Provide the [X, Y] coordinate of the cell's center where the given text is located.  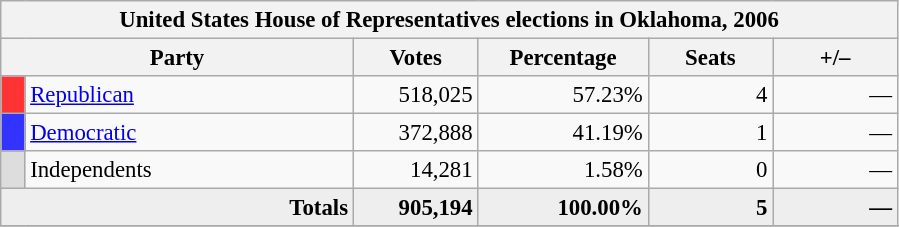
Independents [189, 170]
5 [710, 208]
57.23% [563, 95]
100.00% [563, 208]
Democratic [189, 133]
41.19% [563, 133]
1.58% [563, 170]
4 [710, 95]
United States House of Representatives elections in Oklahoma, 2006 [450, 20]
1 [710, 133]
Seats [710, 58]
905,194 [416, 208]
Totals [178, 208]
518,025 [416, 95]
0 [710, 170]
14,281 [416, 170]
Votes [416, 58]
Percentage [563, 58]
Party [178, 58]
Republican [189, 95]
+/– [836, 58]
372,888 [416, 133]
